Output the [x, y] coordinate of the center of the cell containing the given text.  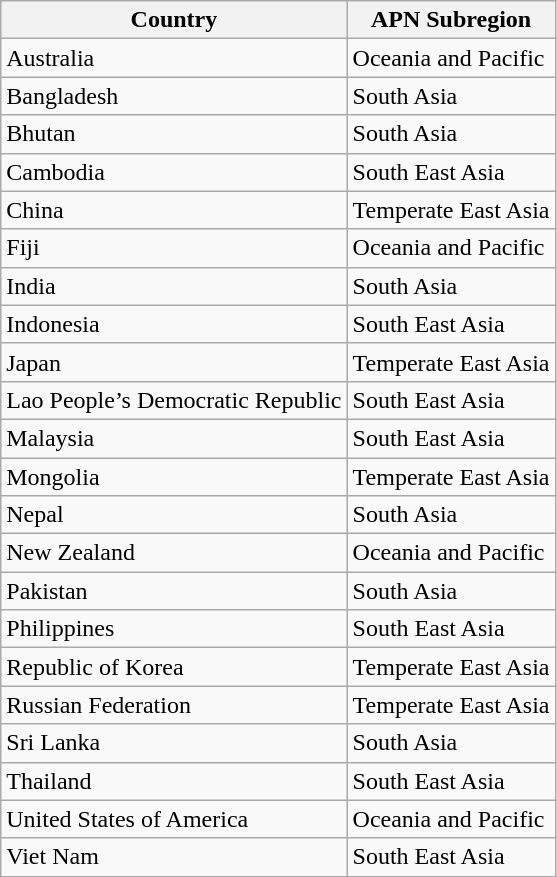
Russian Federation [174, 705]
India [174, 286]
Lao People’s Democratic Republic [174, 400]
China [174, 210]
Bhutan [174, 134]
Philippines [174, 629]
Pakistan [174, 591]
Fiji [174, 248]
Mongolia [174, 477]
Republic of Korea [174, 667]
United States of America [174, 819]
Nepal [174, 515]
Thailand [174, 781]
Indonesia [174, 324]
New Zealand [174, 553]
Country [174, 20]
Bangladesh [174, 96]
Australia [174, 58]
Cambodia [174, 172]
Viet Nam [174, 857]
Japan [174, 362]
APN Subregion [451, 20]
Malaysia [174, 438]
Sri Lanka [174, 743]
